Return the (X, Y) coordinate for the center point of the cell that contains the specified text.  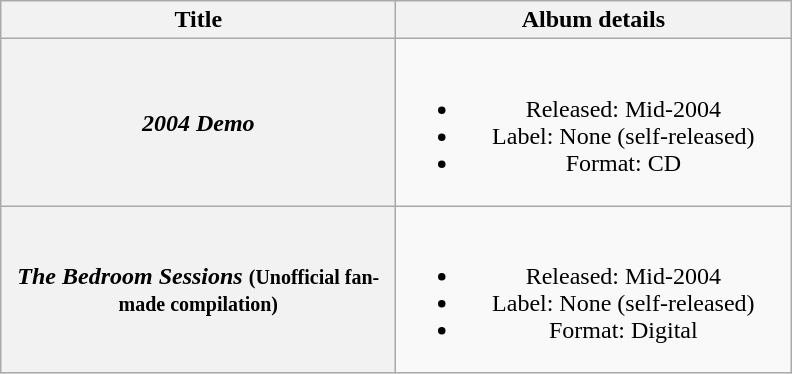
Released: Mid-2004Label: None (self-released)Format: CD (594, 122)
The Bedroom Sessions (Unofficial fan-made compilation) (198, 290)
Album details (594, 20)
Title (198, 20)
Released: Mid-2004Label: None (self-released)Format: Digital (594, 290)
2004 Demo (198, 122)
